Scan for the cell matching the given text and deliver its (X, Y) coordinate at center. 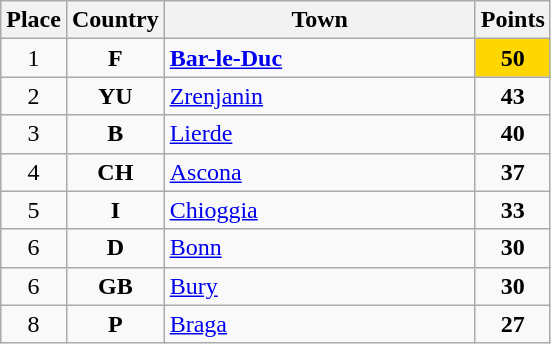
Bar-le-Duc (320, 58)
37 (512, 172)
P (115, 324)
2 (34, 96)
Country (115, 20)
Town (320, 20)
GB (115, 286)
Place (34, 20)
Lierde (320, 134)
CH (115, 172)
D (115, 248)
5 (34, 210)
3 (34, 134)
Chioggia (320, 210)
Bury (320, 286)
Points (512, 20)
50 (512, 58)
I (115, 210)
43 (512, 96)
33 (512, 210)
27 (512, 324)
Braga (320, 324)
F (115, 58)
4 (34, 172)
YU (115, 96)
Ascona (320, 172)
Bonn (320, 248)
Zrenjanin (320, 96)
B (115, 134)
40 (512, 134)
8 (34, 324)
1 (34, 58)
